For the text-containing cell, return its midpoint in [x, y] coordinate format. 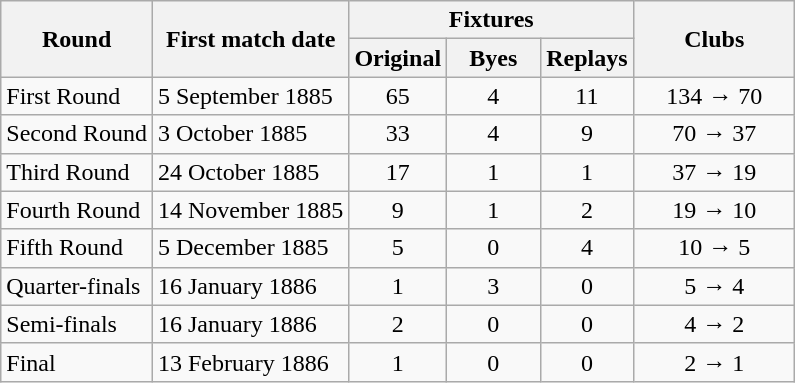
2 → 1 [714, 362]
11 [587, 96]
5 [398, 248]
Semi-finals [77, 324]
17 [398, 172]
Final [77, 362]
3 October 1885 [250, 134]
5 September 1885 [250, 96]
70 → 37 [714, 134]
134 → 70 [714, 96]
Quarter-finals [77, 286]
First match date [250, 39]
Replays [587, 58]
Fourth Round [77, 210]
13 February 1886 [250, 362]
5 December 1885 [250, 248]
3 [494, 286]
First Round [77, 96]
Fixtures [492, 20]
Byes [494, 58]
14 November 1885 [250, 210]
4 → 2 [714, 324]
5 → 4 [714, 286]
Clubs [714, 39]
Round [77, 39]
37 → 19 [714, 172]
19 → 10 [714, 210]
10 → 5 [714, 248]
33 [398, 134]
Second Round [77, 134]
Third Round [77, 172]
Original [398, 58]
65 [398, 96]
24 October 1885 [250, 172]
Fifth Round [77, 248]
